Return the [X, Y] coordinate for the center point of the cell that contains the specified text.  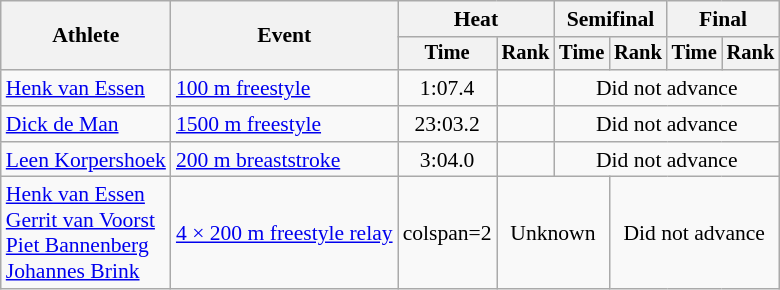
Henk van Essen [86, 88]
Leen Korpershoek [86, 160]
Heat [476, 19]
Final [723, 19]
4 × 200 m freestyle relay [284, 233]
23:03.2 [448, 124]
100 m freestyle [284, 88]
Athlete [86, 36]
Event [284, 36]
Dick de Man [86, 124]
Unknown [553, 233]
Semifinal [610, 19]
3:04.0 [448, 160]
200 m breaststroke [284, 160]
1500 m freestyle [284, 124]
colspan=2 [448, 233]
Henk van EssenGerrit van VoorstPiet BannenbergJohannes Brink [86, 233]
1:07.4 [448, 88]
